Detect which cell encompasses the target text, then output its (X, Y) center coordinate. 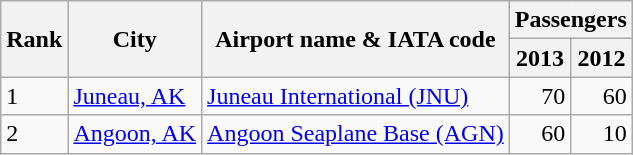
Juneau, AK (135, 96)
Angoon Seaplane Base (AGN) (356, 134)
City (135, 39)
2 (34, 134)
Juneau International (JNU) (356, 96)
2013 (540, 58)
10 (602, 134)
Angoon, AK (135, 134)
Rank (34, 39)
1 (34, 96)
70 (540, 96)
Airport name & IATA code (356, 39)
Passengers (570, 20)
2012 (602, 58)
